For the text-containing cell, return its midpoint in [x, y] coordinate format. 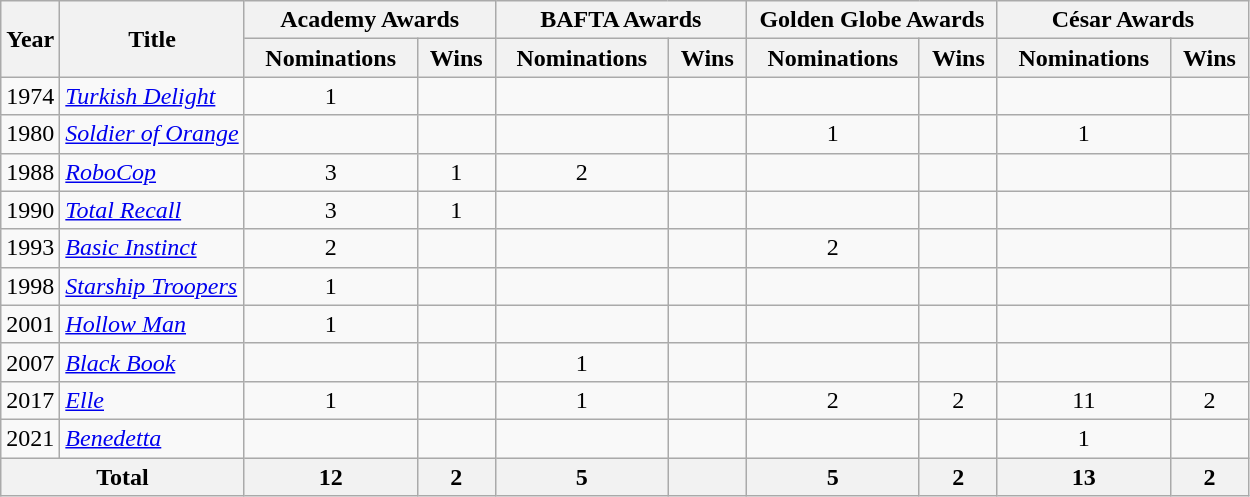
Total [122, 477]
Golden Globe Awards [872, 20]
11 [1084, 400]
Benedetta [152, 438]
2017 [30, 400]
Year [30, 39]
1998 [30, 286]
César Awards [1122, 20]
1993 [30, 248]
1980 [30, 134]
RoboCop [152, 172]
Hollow Man [152, 324]
Total Recall [152, 210]
2001 [30, 324]
Starship Troopers [152, 286]
1990 [30, 210]
Turkish Delight [152, 96]
Elle [152, 400]
Black Book [152, 362]
Title [152, 39]
13 [1084, 477]
1974 [30, 96]
Soldier of Orange [152, 134]
1988 [30, 172]
12 [330, 477]
2021 [30, 438]
BAFTA Awards [620, 20]
Academy Awards [370, 20]
2007 [30, 362]
Basic Instinct [152, 248]
